Detect which cell encompasses the target text, then output its [x, y] center coordinate. 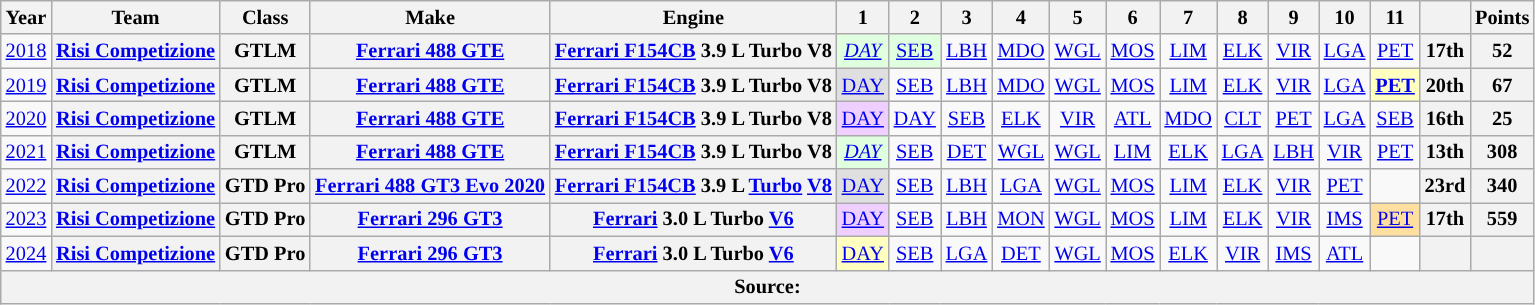
23rd [1445, 186]
Engine [694, 17]
MON [1020, 219]
8 [1243, 17]
340 [1502, 186]
Make [430, 17]
2022 [26, 186]
1 [863, 17]
20th [1445, 85]
Points [1502, 17]
CLT [1243, 118]
559 [1502, 219]
Team [136, 17]
11 [1394, 17]
2023 [26, 219]
Class [265, 17]
13th [1445, 152]
4 [1020, 17]
3 [967, 17]
10 [1345, 17]
16th [1445, 118]
6 [1133, 17]
9 [1293, 17]
7 [1188, 17]
Year [26, 17]
308 [1502, 152]
2 [915, 17]
67 [1502, 85]
2019 [26, 85]
Ferrari 488 GT3 Evo 2020 [430, 186]
5 [1078, 17]
52 [1502, 51]
2024 [26, 253]
Source: [768, 287]
25 [1502, 118]
2021 [26, 152]
2020 [26, 118]
2018 [26, 51]
